From the cell containing the given text, extract its center point as (X, Y) coordinate. 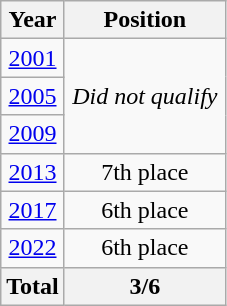
2017 (33, 210)
2005 (33, 96)
2013 (33, 172)
7th place (144, 172)
Did not qualify (144, 96)
Total (33, 286)
2022 (33, 248)
3/6 (144, 286)
2009 (33, 134)
2001 (33, 58)
Position (144, 20)
Year (33, 20)
